Output the (X, Y) coordinate of the center of the cell containing the given text.  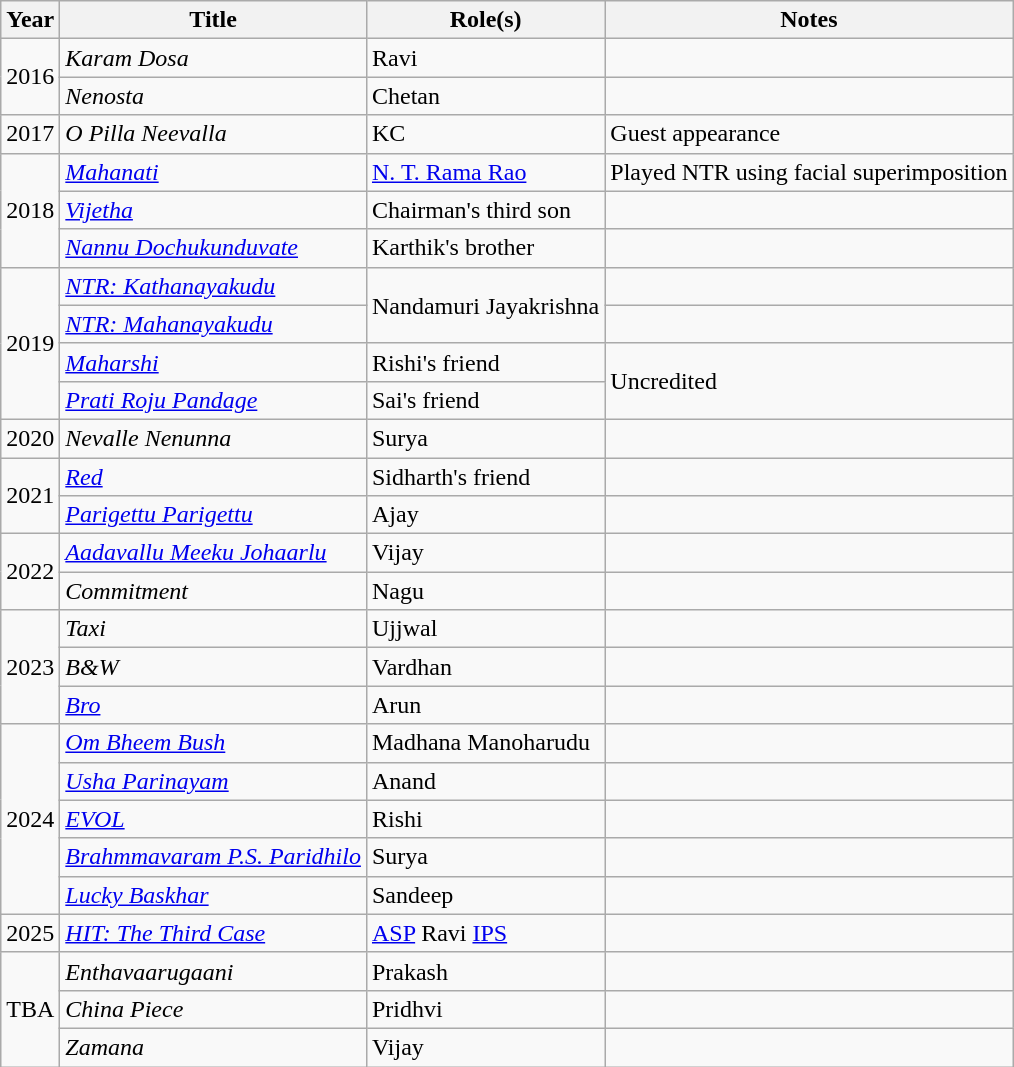
2023 (30, 667)
2025 (30, 933)
Sandeep (485, 895)
Maharshi (214, 362)
Ujjwal (485, 629)
2018 (30, 210)
Prakash (485, 971)
Taxi (214, 629)
Nenosta (214, 96)
Mahanati (214, 172)
Sai's friend (485, 400)
Played NTR using facial superimposition (809, 172)
Prati Roju Pandage (214, 400)
Pridhvi (485, 1009)
Aadavallu Meeku Johaarlu (214, 553)
2017 (30, 134)
Role(s) (485, 20)
Nevalle Nenunna (214, 438)
Year (30, 20)
Zamana (214, 1047)
Ravi (485, 58)
Parigettu Parigettu (214, 515)
2024 (30, 819)
Vardhan (485, 667)
2022 (30, 572)
Chairman's third son (485, 210)
Bro (214, 705)
Lucky Baskhar (214, 895)
EVOL (214, 819)
Rishi (485, 819)
Red (214, 477)
Nandamuri Jayakrishna (485, 305)
Om Bheem Bush (214, 743)
HIT: The Third Case (214, 933)
N. T. Rama Rao (485, 172)
Notes (809, 20)
Sidharth's friend (485, 477)
Uncredited (809, 381)
2021 (30, 496)
O Pilla Neevalla (214, 134)
NTR: Mahanayakudu (214, 324)
Usha Parinayam (214, 781)
Nagu (485, 591)
NTR: Kathanayakudu (214, 286)
2020 (30, 438)
Ajay (485, 515)
TBA (30, 1009)
B&W (214, 667)
Karam Dosa (214, 58)
Anand (485, 781)
Guest appearance (809, 134)
China Piece (214, 1009)
KC (485, 134)
Brahmmavaram P.S. Paridhilo (214, 857)
Nannu Dochukunduvate (214, 248)
2019 (30, 343)
Enthavaarugaani (214, 971)
Madhana Manoharudu (485, 743)
Chetan (485, 96)
Karthik's brother (485, 248)
Vijetha (214, 210)
2016 (30, 77)
Title (214, 20)
Rishi's friend (485, 362)
Arun (485, 705)
Commitment (214, 591)
ASP Ravi IPS (485, 933)
